Return [x, y] of the center of cell containing provided text 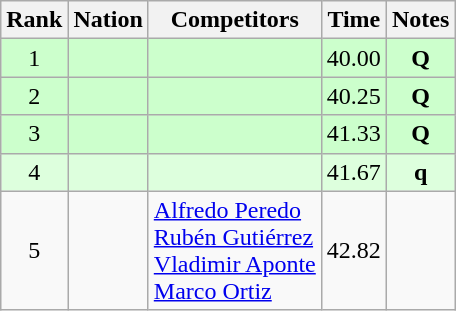
Rank [34, 20]
40.00 [354, 58]
Competitors [234, 20]
5 [34, 250]
q [420, 172]
3 [34, 134]
Notes [420, 20]
41.33 [354, 134]
42.82 [354, 250]
Nation [108, 20]
4 [34, 172]
1 [34, 58]
41.67 [354, 172]
Alfredo PeredoRubén GutiérrezVladimir AponteMarco Ortiz [234, 250]
40.25 [354, 96]
Time [354, 20]
2 [34, 96]
